From the cell containing the given text, extract its center point as [x, y] coordinate. 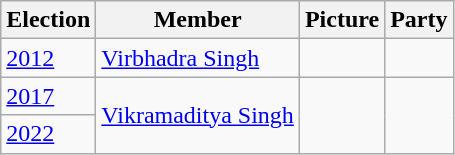
Member [198, 20]
Virbhadra Singh [198, 58]
2012 [48, 58]
Party [419, 20]
Picture [342, 20]
Election [48, 20]
2017 [48, 96]
Vikramaditya Singh [198, 115]
2022 [48, 134]
